Locate the cell with the specified text and output its [x, y] center coordinate. 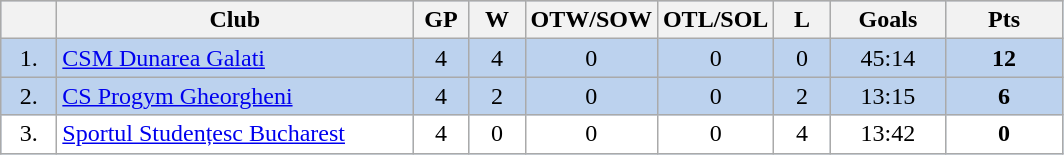
GP [441, 20]
W [497, 20]
L [802, 20]
6 [1004, 96]
3. [29, 134]
OTW/SOW [591, 20]
Club [235, 20]
Goals [888, 20]
OTL/SOL [715, 20]
Sportul Studențesc Bucharest [235, 134]
Pts [1004, 20]
13:42 [888, 134]
2. [29, 96]
CS Progym Gheorgheni [235, 96]
12 [1004, 58]
1. [29, 58]
13:15 [888, 96]
CSM Dunarea Galati [235, 58]
45:14 [888, 58]
